For the text-containing cell, return its midpoint in (x, y) coordinate format. 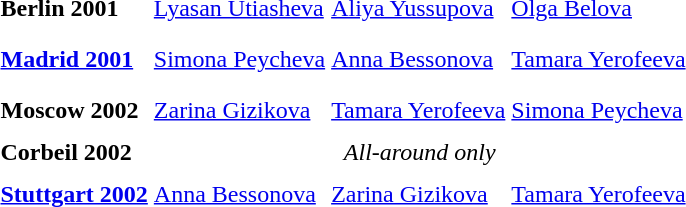
Zarina Gizikova (239, 110)
Anna Bessonova (418, 59)
Tamara Yerofeeva (418, 110)
Simona Peycheva (239, 59)
